Provide the (x, y) coordinate of the cell's center where the given text is located.  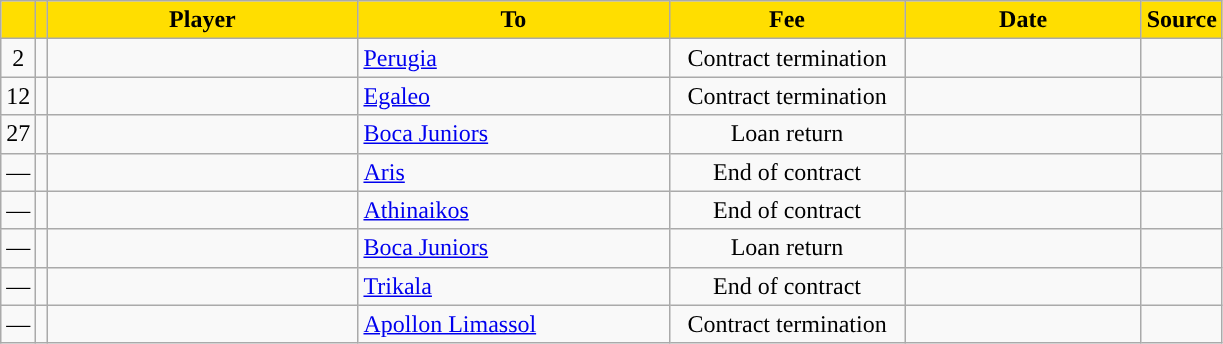
Perugia (514, 58)
Egaleo (514, 96)
Fee (787, 20)
To (514, 20)
12 (18, 96)
Athinaikos (514, 210)
Date (1023, 20)
2 (18, 58)
Aris (514, 172)
Trikala (514, 286)
Player (202, 20)
Source (1182, 20)
27 (18, 134)
Apollon Limassol (514, 324)
